Extract the [X, Y] coordinate from the center of the cell holding the provided text.  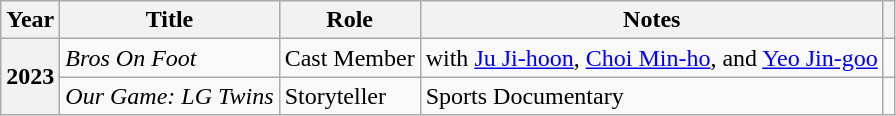
Sports Documentary [652, 96]
with Ju Ji-hoon, Choi Min-ho, and Yeo Jin-goo [652, 58]
Role [350, 20]
Bros On Foot [170, 58]
2023 [30, 77]
Our Game: LG Twins [170, 96]
Notes [652, 20]
Storyteller [350, 96]
Cast Member [350, 58]
Year [30, 20]
Title [170, 20]
